Capture the cell that displays the provided text and extract its (x, y) central coordinate. 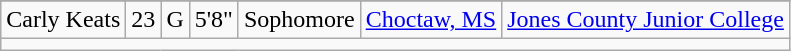
Jones County Junior College (646, 20)
23 (144, 20)
Sophomore (299, 20)
G (175, 20)
5'8" (214, 20)
Carly Keats (64, 20)
Choctaw, MS (431, 20)
